Return the (x, y) coordinate for the center point of the cell that contains the specified text.  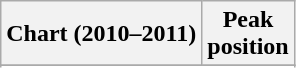
Chart (2010–2011) (102, 34)
Peakposition (248, 34)
